Find where the given text appears and provide that cell's center as [x, y] coordinate. 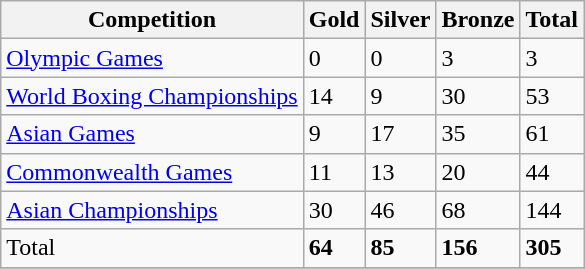
Bronze [478, 20]
156 [478, 248]
Silver [400, 20]
85 [400, 248]
World Boxing Championships [152, 96]
Gold [334, 20]
305 [552, 248]
61 [552, 134]
13 [400, 172]
44 [552, 172]
14 [334, 96]
64 [334, 248]
Asian Games [152, 134]
17 [400, 134]
11 [334, 172]
Competition [152, 20]
68 [478, 210]
Commonwealth Games [152, 172]
144 [552, 210]
35 [478, 134]
Olympic Games [152, 58]
20 [478, 172]
46 [400, 210]
53 [552, 96]
Asian Championships [152, 210]
